Determine the [X, Y] coordinate at the center of the cell enclosing the given text.  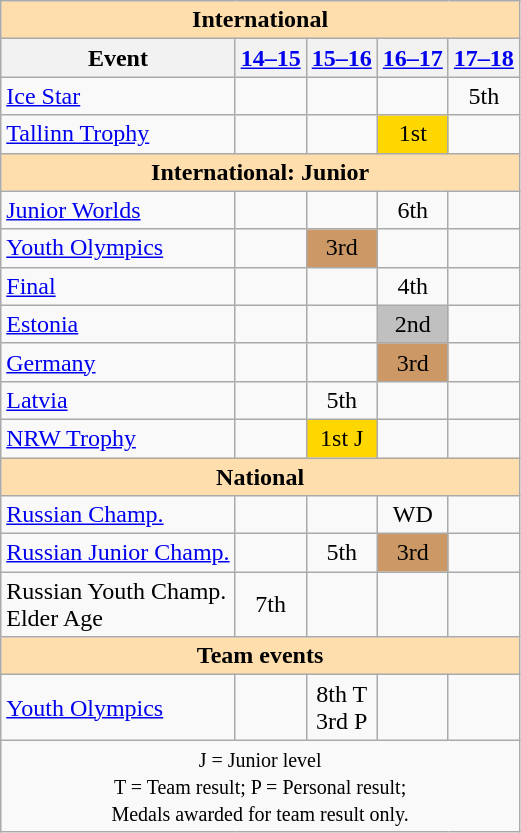
Russian Junior Champ. [118, 553]
7th [270, 604]
Team events [260, 656]
National [260, 477]
Germany [118, 362]
8th T 3rd P [342, 708]
17–18 [484, 58]
1st J [342, 438]
1st [412, 134]
6th [412, 210]
Ice Star [118, 96]
Final [118, 286]
Latvia [118, 400]
Russian Champ. [118, 515]
16–17 [412, 58]
14–15 [270, 58]
WD [412, 515]
International: Junior [260, 172]
4th [412, 286]
Russian Youth Champ. Elder Age [118, 604]
Estonia [118, 324]
Event [118, 58]
15–16 [342, 58]
NRW Trophy [118, 438]
J = Junior level T = Team result; P = Personal result; Medals awarded for team result only. [260, 786]
International [260, 20]
Junior Worlds [118, 210]
2nd [412, 324]
Tallinn Trophy [118, 134]
